Find where the given text appears and provide that cell's center as [X, Y] coordinate. 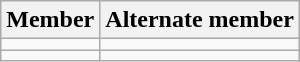
Member [50, 20]
Alternate member [200, 20]
